For the text-containing cell, return its midpoint in [X, Y] coordinate format. 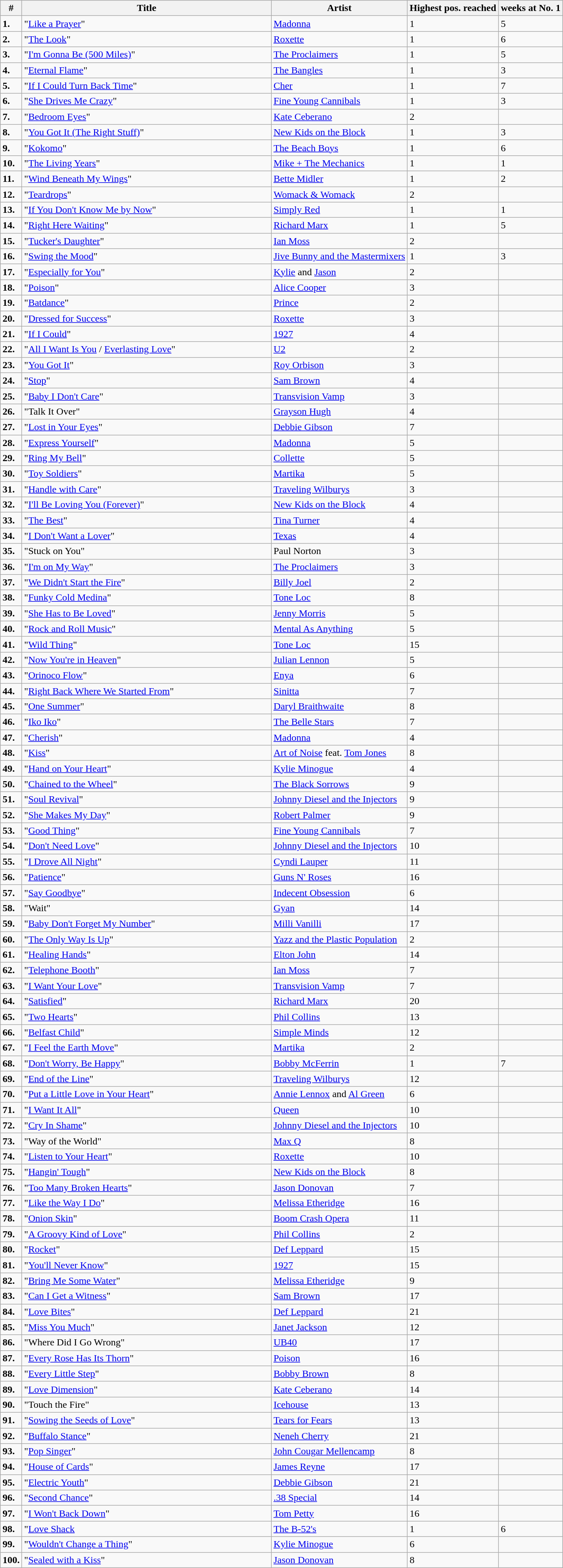
33. [11, 520]
46. [11, 722]
"If You Don't Know Me by Now" [147, 210]
36. [11, 567]
"I'll Be Loving You (Forever)" [147, 505]
73. [11, 1141]
74. [11, 1156]
Elton John [339, 955]
"Don't Need Love" [147, 846]
"Patience" [147, 877]
"Second Chance" [147, 1498]
"The Look" [147, 39]
"Wait" [147, 908]
"End of the Line" [147, 1079]
"Wild Thing" [147, 644]
"Bring Me Some Water" [147, 1281]
26. [11, 411]
21. [11, 334]
"Buffalo Stance" [147, 1435]
23. [11, 365]
"Iko Iko" [147, 722]
Guns N' Roses [339, 877]
"Baby I Don't Care" [147, 396]
"Kokomo" [147, 148]
Bobby Brown [339, 1374]
"Don't Worry, Be Happy" [147, 1063]
15. [11, 241]
"Rocket" [147, 1250]
"Can I Get a Witness" [147, 1296]
"I'm Gonna Be (500 Miles)" [147, 55]
"Orinoco Flow" [147, 675]
93. [11, 1451]
Simple Minds [339, 1032]
7. [11, 117]
30. [11, 474]
71. [11, 1110]
Title [147, 8]
86. [11, 1343]
"Miss You Much" [147, 1327]
"The Living Years" [147, 163]
39. [11, 613]
11. [11, 179]
25. [11, 396]
Neneh Cherry [339, 1435]
Texas [339, 536]
Indecent Obsession [339, 892]
"A Groovy Kind of Love" [147, 1234]
43. [11, 675]
58. [11, 908]
"Tucker's Daughter" [147, 241]
"I'm on My Way" [147, 567]
38. [11, 598]
"Hangin' Tough" [147, 1172]
"Where Did I Go Wrong" [147, 1343]
"I Feel the Earth Move" [147, 1048]
90. [11, 1405]
Collette [339, 458]
5. [11, 86]
61. [11, 955]
"Now You're in Heaven" [147, 660]
"Eternal Flame" [147, 70]
3. [11, 55]
18. [11, 287]
83. [11, 1296]
Billy Joel [339, 582]
99. [11, 1544]
88. [11, 1374]
Artist [339, 8]
54. [11, 846]
"Stop" [147, 380]
68. [11, 1063]
76. [11, 1188]
9. [11, 148]
79. [11, 1234]
"House of Cards" [147, 1467]
34. [11, 536]
"Baby Don't Forget My Number" [147, 923]
Mental As Anything [339, 629]
32. [11, 505]
1. [11, 24]
"Touch the Fire" [147, 1405]
12. [11, 194]
Mike + The Mechanics [339, 163]
"You'll Never Know" [147, 1265]
66. [11, 1032]
"Cry In Shame" [147, 1125]
82. [11, 1281]
Tom Petty [339, 1513]
78. [11, 1219]
John Cougar Mellencamp [339, 1451]
94. [11, 1467]
The Black Sorrows [339, 784]
75. [11, 1172]
weeks at No. 1 [531, 8]
69. [11, 1079]
59. [11, 923]
50. [11, 784]
"Like a Prayer" [147, 24]
67. [11, 1048]
20. [11, 318]
"Good Thing" [147, 830]
"Soul Revival" [147, 799]
Grayson Hugh [339, 411]
37. [11, 582]
"Talk It Over" [147, 411]
48. [11, 753]
"Healing Hands" [147, 955]
80. [11, 1250]
"Say Goodbye" [147, 892]
"Lost in Your Eyes" [147, 427]
84. [11, 1312]
"Way of the World" [147, 1141]
Kylie and Jason [339, 272]
Max Q [339, 1141]
56. [11, 877]
13. [11, 210]
"Belfast Child" [147, 1032]
Prince [339, 303]
53. [11, 830]
49. [11, 769]
35. [11, 551]
"Put a Little Love in Your Heart" [147, 1094]
"Chained to the Wheel" [147, 784]
"Wouldn't Change a Thing" [147, 1544]
"I Drove All Night" [147, 861]
# [11, 8]
Daryl Braithwaite [339, 707]
Paul Norton [339, 551]
"One Summer" [147, 707]
"Like the Way I Do" [147, 1203]
41. [11, 644]
29. [11, 458]
72. [11, 1125]
"Express Yourself" [147, 442]
Boom Crash Opera [339, 1219]
Milli Vanilli [339, 923]
"Satisfied" [147, 1001]
"Funky Cold Medina" [147, 598]
91. [11, 1420]
"I Won't Back Down" [147, 1513]
"Sealed with a Kiss" [147, 1560]
Art of Noise feat. Tom Jones [339, 753]
"Every Rose Has Its Thorn" [147, 1358]
"Batdance" [147, 303]
24. [11, 380]
"All I Want Is You / Everlasting Love" [147, 349]
96. [11, 1498]
47. [11, 738]
"She Drives Me Crazy" [147, 101]
"Teardrops" [147, 194]
60. [11, 939]
Bette Midler [339, 179]
"Right Back Where We Started From" [147, 691]
Gyan [339, 908]
"Stuck on You" [147, 551]
44. [11, 691]
2. [11, 39]
63. [11, 986]
Icehouse [339, 1405]
20 [453, 1001]
"Every Little Step" [147, 1374]
"Pop Singer" [147, 1451]
"Telephone Booth" [147, 970]
"She Makes My Day" [147, 815]
"Electric Youth" [147, 1482]
97. [11, 1513]
Cher [339, 86]
85. [11, 1327]
Alice Cooper [339, 287]
Tina Turner [339, 520]
"Toy Soldiers" [147, 474]
"Listen to Your Heart" [147, 1156]
"If I Could" [147, 334]
Yazz and the Plastic Population [339, 939]
"You Got It" [147, 365]
"Too Many Broken Hearts" [147, 1188]
16. [11, 256]
"Love Shack [147, 1529]
"Swing the Mood" [147, 256]
"Love Dimension" [147, 1389]
Robert Palmer [339, 815]
"I Want It All" [147, 1110]
77. [11, 1203]
Queen [339, 1110]
89. [11, 1389]
"Kiss" [147, 753]
64. [11, 1001]
Poison [339, 1358]
100. [11, 1560]
4. [11, 70]
28. [11, 442]
"Right Here Waiting" [147, 225]
Roy Orbison [339, 365]
Julian Lennon [339, 660]
19. [11, 303]
"Sowing the Seeds of Love" [147, 1420]
"We Didn't Start the Fire" [147, 582]
"Love Bites" [147, 1312]
"Two Hearts" [147, 1017]
"Wind Beneath My Wings" [147, 179]
Annie Lennox and Al Green [339, 1094]
"Bedroom Eyes" [147, 117]
"Cherish" [147, 738]
"I Don't Want a Lover" [147, 536]
57. [11, 892]
Womack & Womack [339, 194]
87. [11, 1358]
The Belle Stars [339, 722]
6. [11, 101]
The B-52's [339, 1529]
Tears for Fears [339, 1420]
52. [11, 815]
14. [11, 225]
.38 Special [339, 1498]
"Rock and Roll Music" [147, 629]
Sinitta [339, 691]
8. [11, 132]
"The Only Way Is Up" [147, 939]
"Ring My Bell" [147, 458]
Enya [339, 675]
Simply Red [339, 210]
42. [11, 660]
65. [11, 1017]
98. [11, 1529]
Bobby McFerrin [339, 1063]
"Handle with Care" [147, 489]
"Dressed for Success" [147, 318]
40. [11, 629]
"Especially for You" [147, 272]
10. [11, 163]
31. [11, 489]
"If I Could Turn Back Time" [147, 86]
Cyndi Lauper [339, 861]
Highest pos. reached [453, 8]
62. [11, 970]
"Onion Skin" [147, 1219]
45. [11, 707]
51. [11, 799]
17. [11, 272]
Janet Jackson [339, 1327]
U2 [339, 349]
"She Has to Be Loved" [147, 613]
Jenny Morris [339, 613]
"Poison" [147, 287]
James Reyne [339, 1467]
"The Best" [147, 520]
The Beach Boys [339, 148]
81. [11, 1265]
92. [11, 1435]
"I Want Your Love" [147, 986]
27. [11, 427]
70. [11, 1094]
Jive Bunny and the Mastermixers [339, 256]
UB40 [339, 1343]
"Hand on Your Heart" [147, 769]
The Bangles [339, 70]
"You Got It (The Right Stuff)" [147, 132]
22. [11, 349]
95. [11, 1482]
55. [11, 861]
